Search for the cell housing the specified text and yield its (x, y) center coordinate. 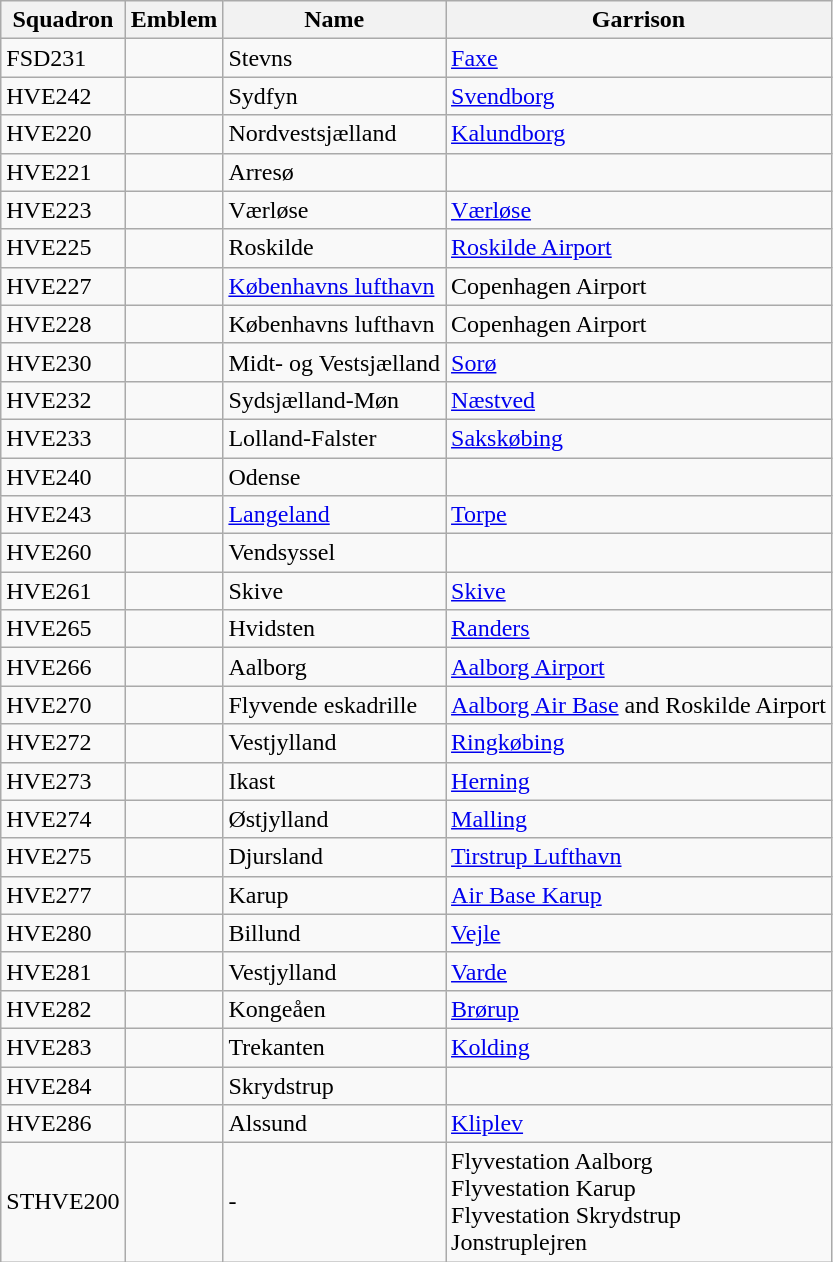
Vejle (639, 933)
Langeland (334, 515)
HVE272 (63, 743)
HVE274 (63, 819)
Alssund (334, 1124)
HVE242 (63, 96)
Odense (334, 477)
HVE225 (63, 248)
Flyvestation AalborgFlyvestation KarupFlyvestation SkrydstrupJonstruplejren (639, 1202)
Air Base Karup (639, 895)
STHVE200 (63, 1202)
HVE232 (63, 400)
Faxe (639, 58)
HVE227 (63, 286)
HVE228 (63, 324)
HVE281 (63, 971)
HVE286 (63, 1124)
HVE220 (63, 134)
Lolland-Falster (334, 438)
Ikast (334, 781)
Brørup (639, 1009)
Torpe (639, 515)
Næstved (639, 400)
Flyvende eskadrille (334, 705)
Karup (334, 895)
Varde (639, 971)
Midt- og Vestsjælland (334, 362)
HVE221 (63, 172)
Sydsjælland-Møn (334, 400)
HVE261 (63, 591)
Aalborg Airport (639, 667)
Roskilde (334, 248)
HVE230 (63, 362)
FSD231 (63, 58)
- (334, 1202)
HVE284 (63, 1085)
Nordvestsjælland (334, 134)
Djursland (334, 857)
HVE277 (63, 895)
Garrison (639, 20)
Hvidsten (334, 629)
Aalborg (334, 667)
HVE283 (63, 1047)
HVE270 (63, 705)
HVE243 (63, 515)
Roskilde Airport (639, 248)
Skrydstrup (334, 1085)
HVE266 (63, 667)
HVE275 (63, 857)
Malling (639, 819)
Sorø (639, 362)
Vendsyssel (334, 553)
Name (334, 20)
Kalundborg (639, 134)
Østjylland (334, 819)
HVE240 (63, 477)
Kongeåen (334, 1009)
Herning (639, 781)
Aalborg Air Base and Roskilde Airport (639, 705)
Randers (639, 629)
HVE260 (63, 553)
Kliplev (639, 1124)
HVE282 (63, 1009)
HVE280 (63, 933)
Sakskøbing (639, 438)
Ringkøbing (639, 743)
Trekanten (334, 1047)
Squadron (63, 20)
Tirstrup Lufthavn (639, 857)
Arresø (334, 172)
HVE273 (63, 781)
Kolding (639, 1047)
Sydfyn (334, 96)
Svendborg (639, 96)
HVE233 (63, 438)
Emblem (174, 20)
HVE223 (63, 210)
Billund (334, 933)
HVE265 (63, 629)
Stevns (334, 58)
